Find where the given text appears and provide that cell's center as (X, Y) coordinate. 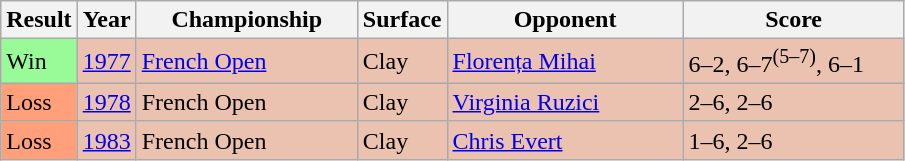
Score (794, 20)
Result (39, 20)
Florența Mihai (565, 62)
Year (106, 20)
1978 (106, 102)
Championship (246, 20)
1977 (106, 62)
Win (39, 62)
Opponent (565, 20)
6–2, 6–7(5–7), 6–1 (794, 62)
2–6, 2–6 (794, 102)
1983 (106, 140)
Virginia Ruzici (565, 102)
Chris Evert (565, 140)
1–6, 2–6 (794, 140)
Surface (402, 20)
